Return the (x, y) coordinate for the center point of the cell that contains the specified text.  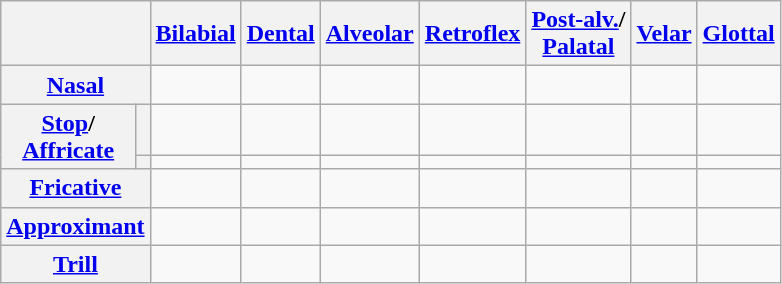
Post-alv./Palatal (578, 34)
Dental (280, 34)
Alveolar (370, 34)
Approximant (76, 226)
Stop/Affricate (68, 136)
Velar (664, 34)
Bilabial (196, 34)
Nasal (76, 85)
Trill (76, 264)
Retroflex (472, 34)
Fricative (76, 188)
Glottal (738, 34)
